From the cell containing the given text, extract its center point as (X, Y) coordinate. 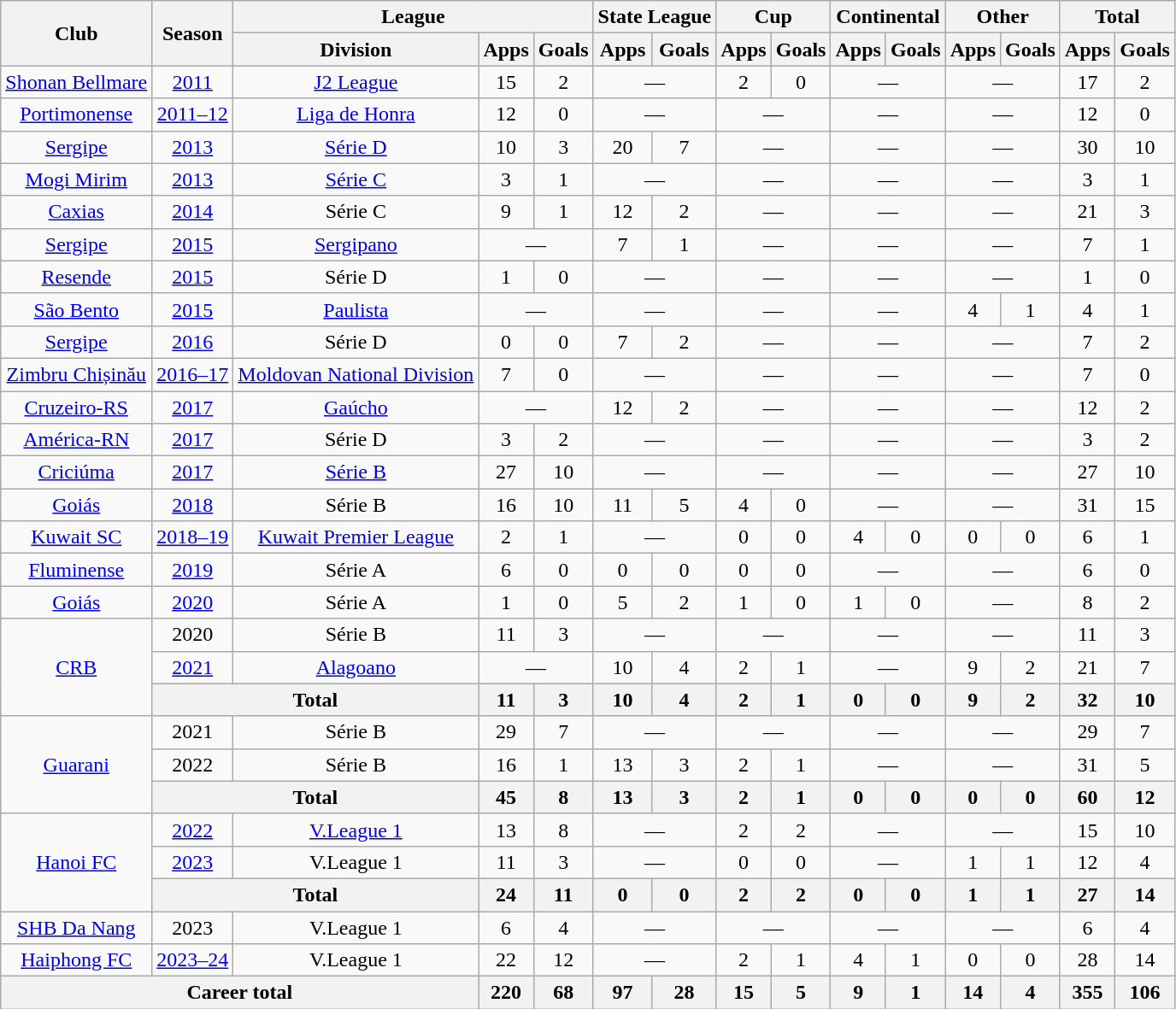
97 (622, 993)
2011–12 (193, 114)
2014 (193, 212)
2018 (193, 505)
Division (356, 50)
Zimbru Chișinău (77, 374)
Haiphong FC (77, 960)
Fluminense (77, 570)
Season (193, 33)
106 (1145, 993)
Career total (239, 993)
State League (655, 17)
Resende (77, 277)
São Bento (77, 309)
Club (77, 33)
2023–24 (193, 960)
Criciúma (77, 472)
SHB Da Nang (77, 927)
League (414, 17)
355 (1087, 993)
24 (506, 895)
Portimonense (77, 114)
Kuwait Premier League (356, 537)
CRB (77, 667)
32 (1087, 700)
Kuwait SC (77, 537)
Alagoano (356, 667)
Gaúcho (356, 408)
2019 (193, 570)
2018–19 (193, 537)
Caxias (77, 212)
Moldovan National Division (356, 374)
2016 (193, 342)
68 (563, 993)
Continental (888, 17)
20 (622, 147)
22 (506, 960)
Cup (773, 17)
2011 (193, 82)
Other (1003, 17)
Guarani (77, 765)
45 (506, 797)
Sergipano (356, 244)
J2 League (356, 82)
Hanoi FC (77, 862)
Paulista (356, 309)
Cruzeiro-RS (77, 408)
30 (1087, 147)
2016–17 (193, 374)
17 (1087, 82)
220 (506, 993)
Liga de Honra (356, 114)
América-RN (77, 440)
60 (1087, 797)
Mogi Mirim (77, 179)
Shonan Bellmare (77, 82)
